Return (x, y) of the center of cell containing provided text 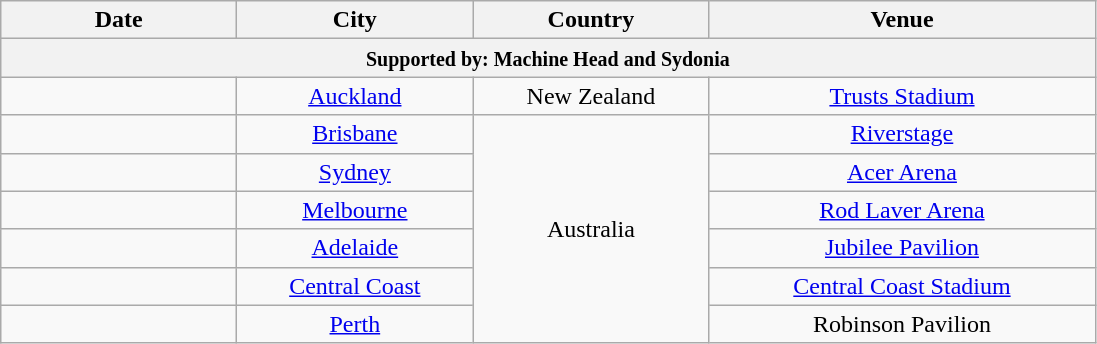
City (355, 20)
Robinson Pavilion (902, 324)
Melbourne (355, 210)
Date (119, 20)
Riverstage (902, 134)
Supported by: Machine Head and Sydonia (548, 58)
Rod Laver Arena (902, 210)
Brisbane (355, 134)
Perth (355, 324)
Central Coast Stadium (902, 286)
Sydney (355, 172)
New Zealand (591, 96)
Venue (902, 20)
Trusts Stadium (902, 96)
Central Coast (355, 286)
Australia (591, 229)
Auckland (355, 96)
Adelaide (355, 248)
Acer Arena (902, 172)
Country (591, 20)
Jubilee Pavilion (902, 248)
